Return the [x, y] coordinate for the center point of the cell that contains the specified text.  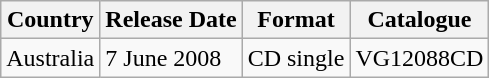
Country [50, 20]
VG12088CD [420, 58]
Release Date [171, 20]
Format [296, 20]
7 June 2008 [171, 58]
CD single [296, 58]
Catalogue [420, 20]
Australia [50, 58]
